Find where the given text appears and provide that cell's center as [x, y] coordinate. 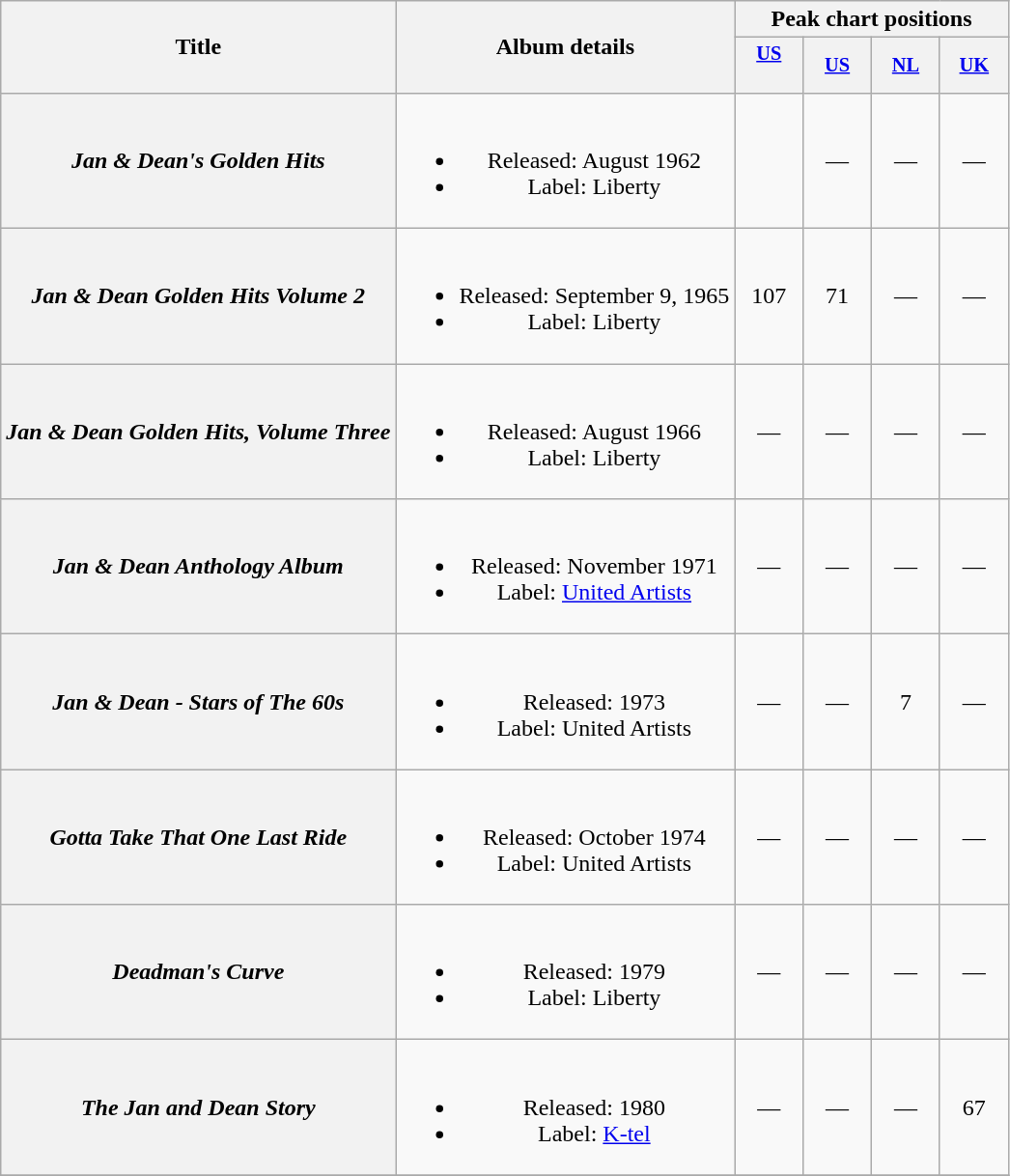
Album details [566, 47]
Released: 1979Label: Liberty [566, 972]
Released: August 1966Label: Liberty [566, 432]
Released: November 1971Label: United Artists [566, 567]
Jan & Dean Golden Hits, Volume Three [199, 432]
Released: 1980Label: K-tel [566, 1107]
Released: August 1962Label: Liberty [566, 160]
UK [973, 66]
Jan & Dean Anthology Album [199, 567]
Jan & Dean's Golden Hits [199, 160]
Jan & Dean - Stars of The 60s [199, 702]
Released: September 9, 1965Label: Liberty [566, 296]
Peak chart positions [871, 19]
Released: October 1974Label: United Artists [566, 837]
67 [973, 1107]
Released: 1973Label: United Artists [566, 702]
7 [906, 702]
The Jan and Dean Story [199, 1107]
Deadman's Curve [199, 972]
NL [906, 66]
71 [838, 296]
Title [199, 47]
Gotta Take That One Last Ride [199, 837]
Jan & Dean Golden Hits Volume 2 [199, 296]
107 [769, 296]
